Output the (X, Y) coordinate of the center of the cell containing the given text.  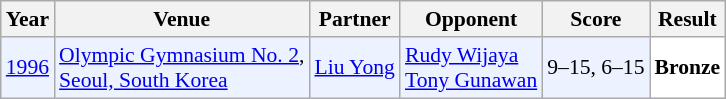
Score (596, 19)
Year (28, 19)
Rudy Wijaya Tony Gunawan (471, 68)
1996 (28, 68)
Result (688, 19)
9–15, 6–15 (596, 68)
Partner (354, 19)
Bronze (688, 68)
Opponent (471, 19)
Venue (182, 19)
Liu Yong (354, 68)
Olympic Gymnasium No. 2,Seoul, South Korea (182, 68)
